Identify which cell holds the provided text, then report its [x, y] central coordinate. 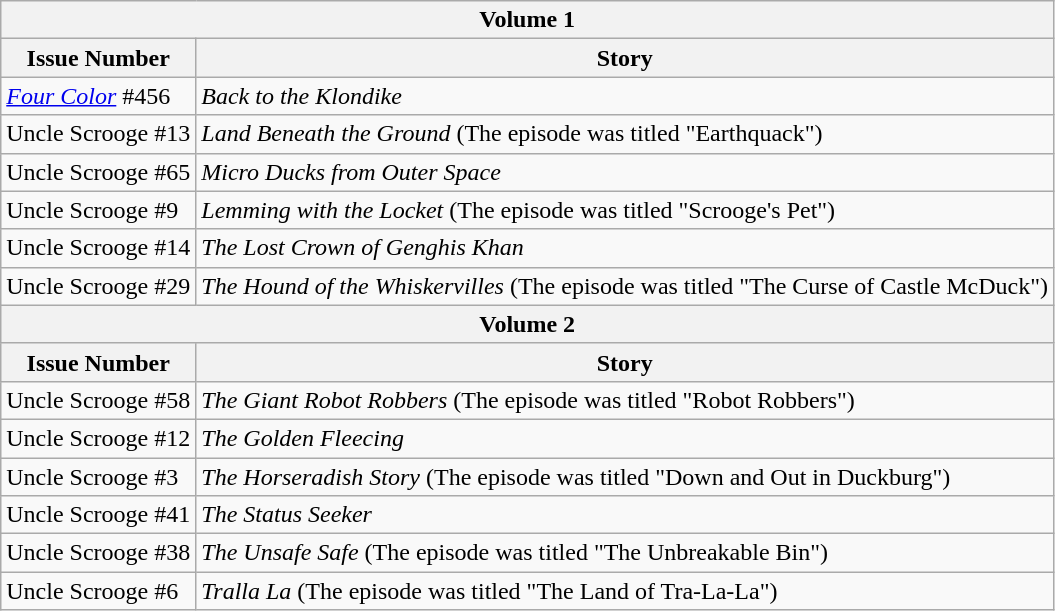
Uncle Scrooge #9 [98, 210]
Uncle Scrooge #38 [98, 553]
Lemming with the Locket (The episode was titled "Scrooge's Pet") [625, 210]
Uncle Scrooge #6 [98, 591]
Uncle Scrooge #41 [98, 515]
Uncle Scrooge #65 [98, 172]
Uncle Scrooge #29 [98, 286]
The Horseradish Story (The episode was titled "Down and Out in Duckburg") [625, 477]
Land Beneath the Ground (The episode was titled "Earthquack") [625, 134]
The Giant Robot Robbers (The episode was titled "Robot Robbers") [625, 400]
Back to the Klondike [625, 96]
Uncle Scrooge #3 [98, 477]
Volume 1 [528, 20]
Tralla La (The episode was titled "The Land of Tra-La-La") [625, 591]
The Unsafe Safe (The episode was titled "The Unbreakable Bin") [625, 553]
Volume 2 [528, 324]
Micro Ducks from Outer Space [625, 172]
The Hound of the Whiskervilles (The episode was titled "The Curse of Castle McDuck") [625, 286]
Uncle Scrooge #14 [98, 248]
Four Color #456 [98, 96]
Uncle Scrooge #58 [98, 400]
Uncle Scrooge #12 [98, 438]
Uncle Scrooge #13 [98, 134]
The Lost Crown of Genghis Khan [625, 248]
The Golden Fleecing [625, 438]
The Status Seeker [625, 515]
